Pinpoint the cell where the given text exists, returning its (X, Y) midpoint coordinate. 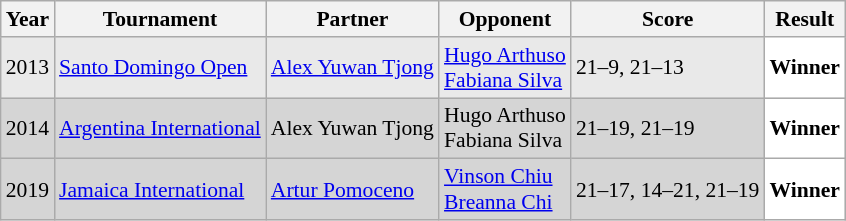
Opponent (505, 19)
21–19, 21–19 (668, 128)
Vinson Chiu Breanna Chi (505, 190)
Argentina International (160, 128)
Year (28, 19)
2019 (28, 190)
Partner (352, 19)
Jamaica International (160, 190)
Result (804, 19)
21–17, 14–21, 21–19 (668, 190)
Artur Pomoceno (352, 190)
Score (668, 19)
2013 (28, 68)
2014 (28, 128)
Tournament (160, 19)
21–9, 21–13 (668, 68)
Santo Domingo Open (160, 68)
